Search for the cell housing the specified text and yield its (X, Y) center coordinate. 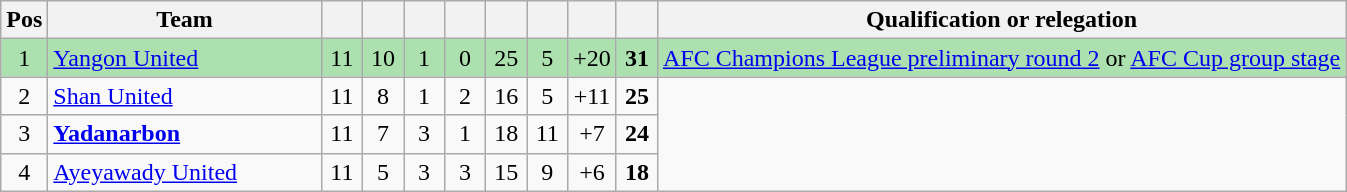
+7 (592, 134)
Team (185, 20)
16 (506, 96)
8 (382, 96)
Yadanarbon (185, 134)
9 (548, 172)
Ayeyawady United (185, 172)
Yangon United (185, 58)
AFC Champions League preliminary round 2 or AFC Cup group stage (1001, 58)
15 (506, 172)
31 (636, 58)
24 (636, 134)
0 (466, 58)
4 (24, 172)
+6 (592, 172)
10 (382, 58)
Pos (24, 20)
Qualification or relegation (1001, 20)
+11 (592, 96)
7 (382, 134)
+20 (592, 58)
Shan United (185, 96)
